Detect which cell encompasses the target text, then output its (X, Y) center coordinate. 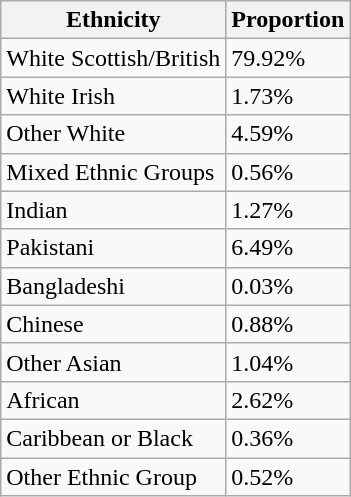
1.73% (288, 96)
Mixed Ethnic Groups (114, 172)
Pakistani (114, 248)
White Irish (114, 96)
0.36% (288, 438)
2.62% (288, 400)
Other Asian (114, 362)
0.52% (288, 477)
White Scottish/British (114, 58)
0.03% (288, 286)
1.27% (288, 210)
African (114, 400)
Ethnicity (114, 20)
6.49% (288, 248)
0.88% (288, 324)
Bangladeshi (114, 286)
Other Ethnic Group (114, 477)
79.92% (288, 58)
0.56% (288, 172)
Chinese (114, 324)
1.04% (288, 362)
Caribbean or Black (114, 438)
Proportion (288, 20)
4.59% (288, 134)
Indian (114, 210)
Other White (114, 134)
